Pinpoint the cell where the given text exists, returning its [x, y] midpoint coordinate. 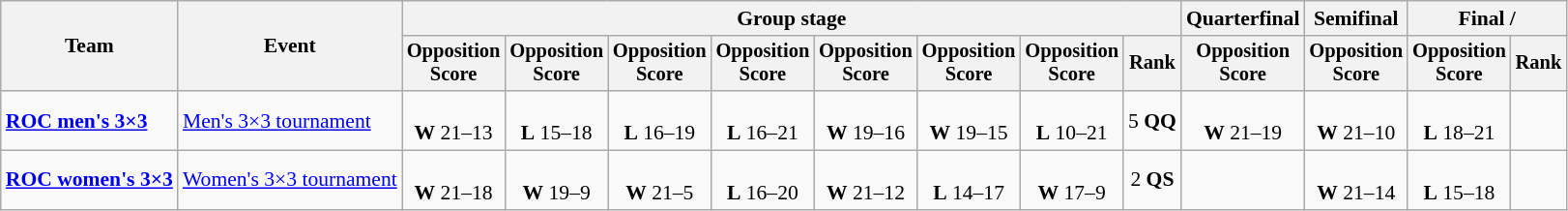
L 16–19 [659, 120]
W 21–18 [454, 180]
W 21–19 [1243, 120]
Semifinal [1355, 18]
W 17–9 [1071, 180]
L 10–21 [1071, 120]
W 19–16 [866, 120]
W 21–5 [659, 180]
W 21–14 [1355, 180]
W 21–12 [866, 180]
L 14–17 [969, 180]
ROC men's 3×3 [89, 120]
2 QS [1152, 180]
Group stage [792, 18]
ROC women's 3×3 [89, 180]
Final / [1487, 18]
L 16–20 [764, 180]
Event [290, 46]
W 21–10 [1355, 120]
5 QQ [1152, 120]
Women's 3×3 tournament [290, 180]
L 16–21 [764, 120]
L 18–21 [1460, 120]
W 21–13 [454, 120]
Quarterfinal [1243, 18]
Team [89, 46]
Men's 3×3 tournament [290, 120]
W 19–9 [557, 180]
W 19–15 [969, 120]
